Determine the [x, y] coordinate at the center of the cell enclosing the given text.  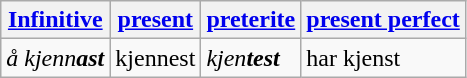
Infinitive [56, 20]
kjennest [156, 58]
present perfect [384, 20]
å kjennast [56, 58]
kjentest [251, 58]
har kjenst [384, 58]
preterite [251, 20]
present [156, 20]
